Extract the (x, y) coordinate from the center of the cell holding the provided text.  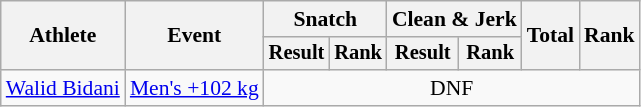
Event (194, 36)
Total (550, 36)
Men's +102 kg (194, 88)
Snatch (326, 19)
Clean & Jerk (454, 19)
DNF (452, 88)
Athlete (63, 36)
Walid Bidani (63, 88)
